Detect which cell encompasses the target text, then output its [x, y] center coordinate. 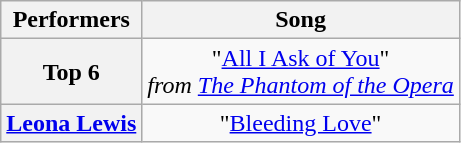
"Bleeding Love" [301, 123]
Performers [72, 20]
Top 6 [72, 72]
"All I Ask of You"from The Phantom of the Opera [301, 72]
Leona Lewis [72, 123]
Song [301, 20]
